Capture the cell that displays the provided text and extract its (x, y) central coordinate. 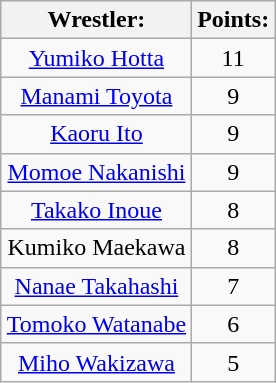
Wrestler: (96, 20)
Kumiko Maekawa (96, 248)
Nanae Takahashi (96, 286)
Kaoru Ito (96, 134)
Points: (234, 20)
11 (234, 58)
Miho Wakizawa (96, 362)
7 (234, 286)
5 (234, 362)
6 (234, 324)
Tomoko Watanabe (96, 324)
Yumiko Hotta (96, 58)
Takako Inoue (96, 210)
Manami Toyota (96, 96)
Momoe Nakanishi (96, 172)
